From the cell containing the given text, extract its center point as (X, Y) coordinate. 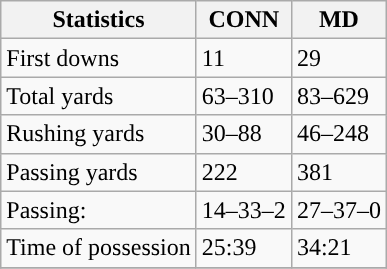
Total yards (99, 96)
Rushing yards (99, 134)
MD (338, 20)
381 (338, 172)
First downs (99, 58)
CONN (244, 20)
Passing: (99, 210)
Passing yards (99, 172)
46–248 (338, 134)
27–37–0 (338, 210)
29 (338, 58)
11 (244, 58)
34:21 (338, 248)
14–33–2 (244, 210)
83–629 (338, 96)
25:39 (244, 248)
Time of possession (99, 248)
30–88 (244, 134)
Statistics (99, 20)
222 (244, 172)
63–310 (244, 96)
